Capture the cell that displays the provided text and extract its [x, y] central coordinate. 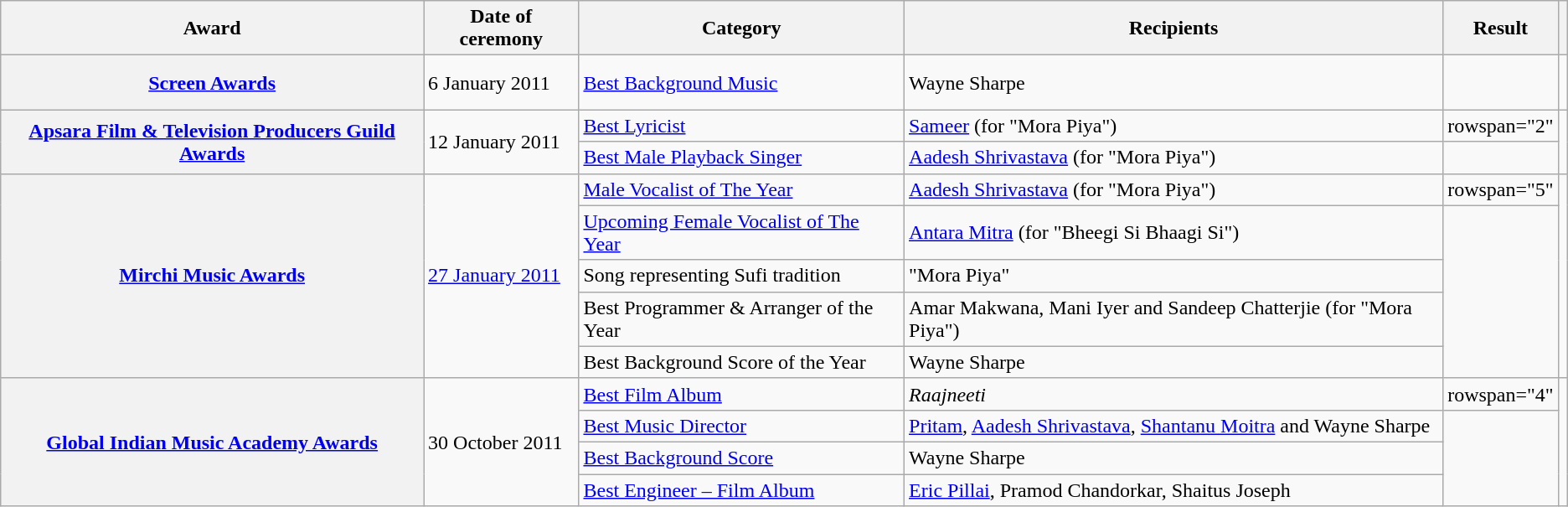
Recipients [1174, 28]
Song representing Sufi tradition [742, 276]
Screen Awards [213, 82]
Global Indian Music Academy Awards [213, 442]
Best Background Score [742, 458]
Apsara Film & Television Producers Guild Awards [213, 142]
rowspan="5" [1501, 189]
Eric Pillai, Pramod Chandorkar, Shaitus Joseph [1174, 490]
Pritam, Aadesh Shrivastava, Shantanu Moitra and Wayne Sharpe [1174, 426]
Sameer (for "Mora Piya") [1174, 126]
rowspan="4" [1501, 394]
27 January 2011 [501, 276]
Best Male Playback Singer [742, 158]
Award [213, 28]
6 January 2011 [501, 82]
Antara Mitra (for "Bheegi Si Bhaagi Si") [1174, 233]
Best Background Score of the Year [742, 362]
Best Programmer & Arranger of the Year [742, 318]
12 January 2011 [501, 142]
Raajneeti [1174, 394]
rowspan="2" [1501, 126]
Best Film Album [742, 394]
Best Engineer – Film Album [742, 490]
Result [1501, 28]
30 October 2011 [501, 442]
Category [742, 28]
Mirchi Music Awards [213, 276]
Date of ceremony [501, 28]
Upcoming Female Vocalist of The Year [742, 233]
Best Music Director [742, 426]
Amar Makwana, Mani Iyer and Sandeep Chatterjie (for "Mora Piya") [1174, 318]
Best Lyricist [742, 126]
Best Background Music [742, 82]
Male Vocalist of The Year [742, 189]
"Mora Piya" [1174, 276]
